Return the (X, Y) coordinate for the center point of the cell that contains the specified text.  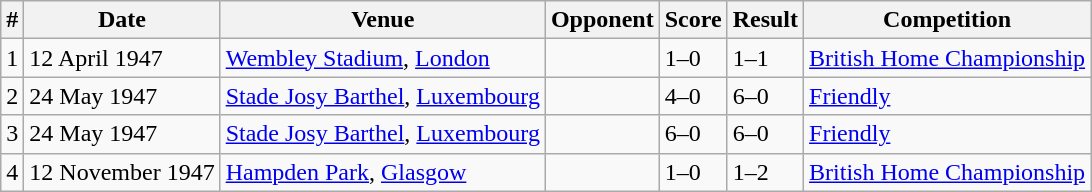
1–1 (765, 58)
# (12, 20)
12 November 1947 (122, 172)
4–0 (693, 96)
1 (12, 58)
12 April 1947 (122, 58)
2 (12, 96)
Opponent (602, 20)
Competition (948, 20)
1–2 (765, 172)
Result (765, 20)
Wembley Stadium, London (382, 58)
4 (12, 172)
Date (122, 20)
Venue (382, 20)
3 (12, 134)
Hampden Park, Glasgow (382, 172)
Score (693, 20)
